Locate the cell with the specified text and output its [X, Y] center coordinate. 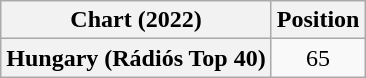
65 [318, 58]
Hungary (Rádiós Top 40) [136, 58]
Position [318, 20]
Chart (2022) [136, 20]
